Scan for the cell matching the given text and deliver its (x, y) coordinate at center. 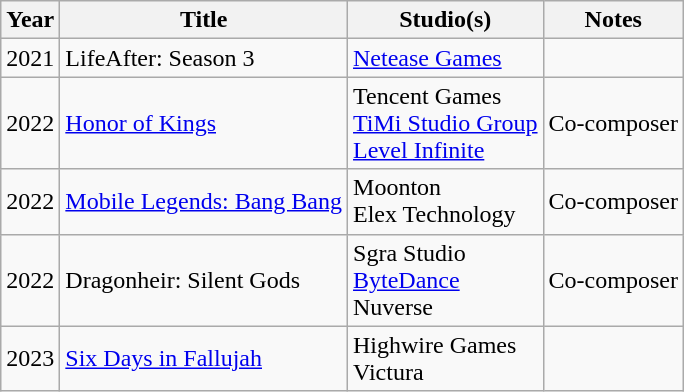
Sgra StudioByteDanceNuverse (446, 280)
Netease Games (446, 58)
Six Days in Fallujah (204, 358)
2021 (30, 58)
2023 (30, 358)
Year (30, 20)
MoontonElex Technology (446, 202)
Title (204, 20)
Dragonheir: Silent Gods (204, 280)
Tencent GamesTiMi Studio GroupLevel Infinite (446, 123)
Studio(s) (446, 20)
LifeAfter: Season 3 (204, 58)
Highwire GamesVictura (446, 358)
Honor of Kings (204, 123)
Notes (613, 20)
Mobile Legends: Bang Bang (204, 202)
